Return [X, Y] of the center of cell containing provided text 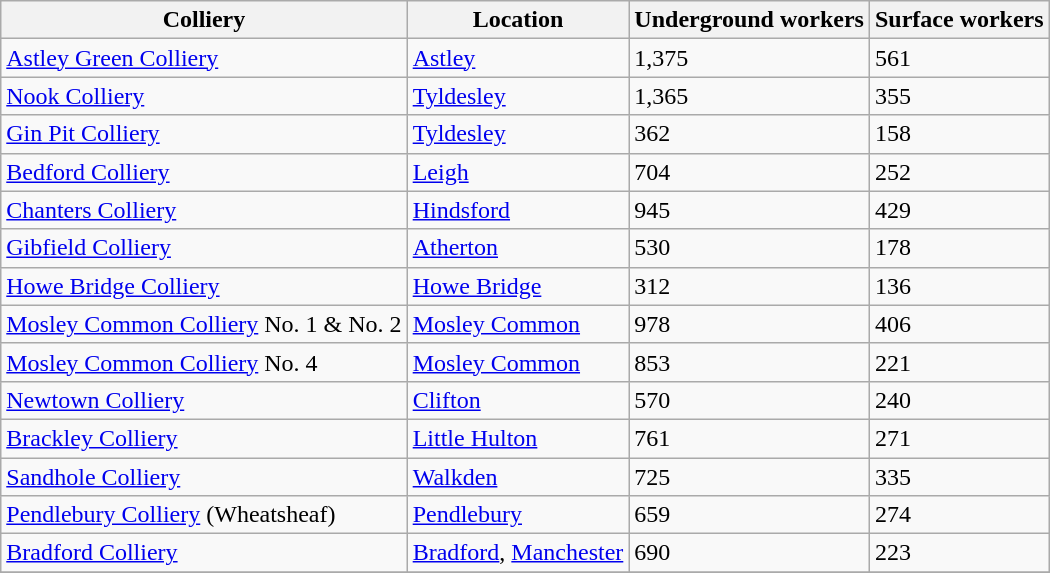
Sandhole Colliery [204, 477]
570 [750, 400]
Little Hulton [518, 438]
Newtown Colliery [204, 400]
945 [750, 210]
Surface workers [959, 20]
704 [750, 172]
221 [959, 362]
Nook Colliery [204, 96]
178 [959, 248]
Location [518, 20]
362 [750, 134]
136 [959, 286]
429 [959, 210]
Bedford Colliery [204, 172]
Gibfield Colliery [204, 248]
761 [750, 438]
274 [959, 515]
Bradford, Manchester [518, 553]
Howe Bridge Colliery [204, 286]
Pendlebury Colliery (Wheatsheaf) [204, 515]
Chanters Colliery [204, 210]
Astley [518, 58]
335 [959, 477]
561 [959, 58]
Clifton [518, 400]
1,365 [750, 96]
659 [750, 515]
Mosley Common Colliery No. 4 [204, 362]
Atherton [518, 248]
240 [959, 400]
Bradford Colliery [204, 553]
1,375 [750, 58]
158 [959, 134]
271 [959, 438]
Howe Bridge [518, 286]
Pendlebury [518, 515]
252 [959, 172]
Walkden [518, 477]
Gin Pit Colliery [204, 134]
Mosley Common Colliery No. 1 & No. 2 [204, 324]
Colliery [204, 20]
355 [959, 96]
Hindsford [518, 210]
223 [959, 553]
406 [959, 324]
Brackley Colliery [204, 438]
725 [750, 477]
Astley Green Colliery [204, 58]
530 [750, 248]
853 [750, 362]
Leigh [518, 172]
690 [750, 553]
312 [750, 286]
Underground workers [750, 20]
978 [750, 324]
